Scan for the cell matching the given text and deliver its (X, Y) coordinate at center. 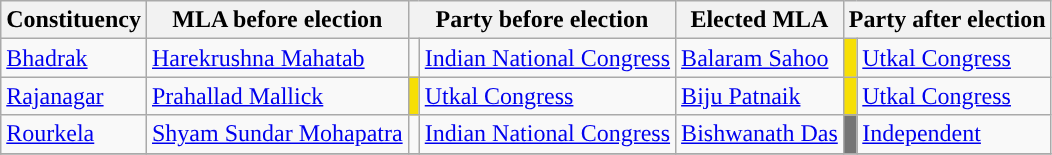
Prahallad Mallick (277, 96)
Elected MLA (760, 20)
Bhadrak (74, 58)
Harekrushna Mahatab (277, 58)
Constituency (74, 20)
Shyam Sundar Mohapatra (277, 134)
Balaram Sahoo (760, 58)
Biju Patnaik (760, 96)
Bishwanath Das (760, 134)
Party after election (947, 20)
Independent (954, 134)
MLA before election (277, 20)
Rajanagar (74, 96)
Party before election (542, 20)
Rourkela (74, 134)
